Return [X, Y] of the center of cell containing provided text 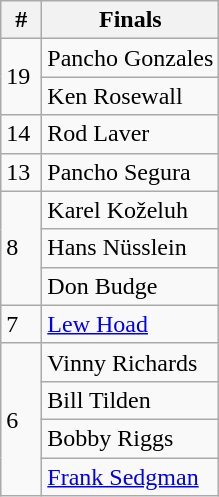
Ken Rosewall [130, 96]
8 [22, 248]
Bobby Riggs [130, 438]
# [22, 20]
Pancho Gonzales [130, 58]
14 [22, 134]
13 [22, 172]
Frank Sedgman [130, 477]
6 [22, 419]
Vinny Richards [130, 362]
Hans Nüsslein [130, 248]
7 [22, 324]
Pancho Segura [130, 172]
Bill Tilden [130, 400]
Don Budge [130, 286]
Rod Laver [130, 134]
Finals [130, 20]
19 [22, 77]
Karel Koželuh [130, 210]
Lew Hoad [130, 324]
